Locate the cell with the specified text and output its [x, y] center coordinate. 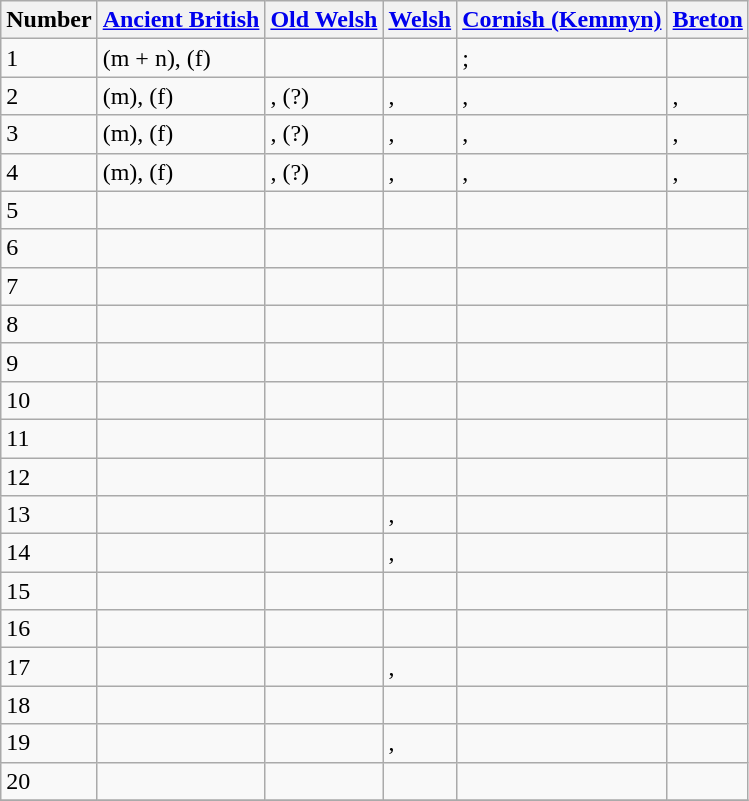
20 [49, 781]
4 [49, 172]
10 [49, 400]
; [562, 58]
Number [49, 20]
7 [49, 286]
3 [49, 134]
Old Welsh [324, 20]
5 [49, 210]
17 [49, 667]
1 [49, 58]
Ancient British [181, 20]
16 [49, 629]
19 [49, 743]
12 [49, 477]
15 [49, 591]
8 [49, 324]
18 [49, 705]
9 [49, 362]
Cornish (Kemmyn) [562, 20]
11 [49, 438]
Welsh [420, 20]
(m + n), (f) [181, 58]
2 [49, 96]
6 [49, 248]
14 [49, 553]
Breton [708, 20]
13 [49, 515]
